Capture the cell that displays the provided text and extract its (x, y) central coordinate. 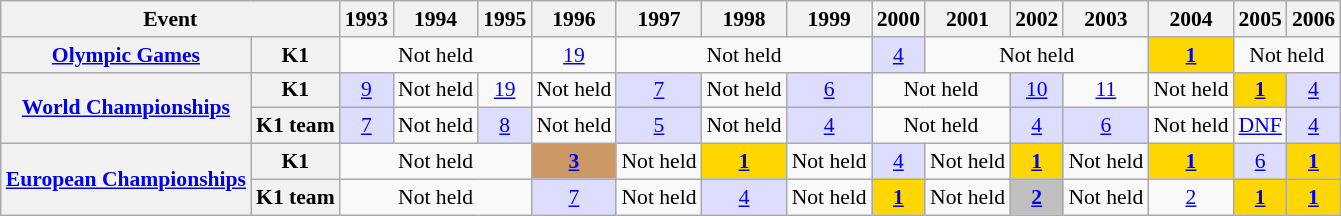
World Championships (126, 108)
European Championships (126, 180)
Olympic Games (126, 55)
5 (658, 126)
2004 (1190, 19)
1994 (436, 19)
1999 (830, 19)
1993 (366, 19)
Event (170, 19)
8 (504, 126)
3 (574, 162)
1997 (658, 19)
2005 (1260, 19)
1998 (744, 19)
1995 (504, 19)
1996 (574, 19)
2001 (968, 19)
2000 (898, 19)
DNF (1260, 126)
2006 (1314, 19)
2003 (1106, 19)
9 (366, 90)
11 (1106, 90)
10 (1036, 90)
2002 (1036, 19)
